For the text-containing cell, return its midpoint in [X, Y] coordinate format. 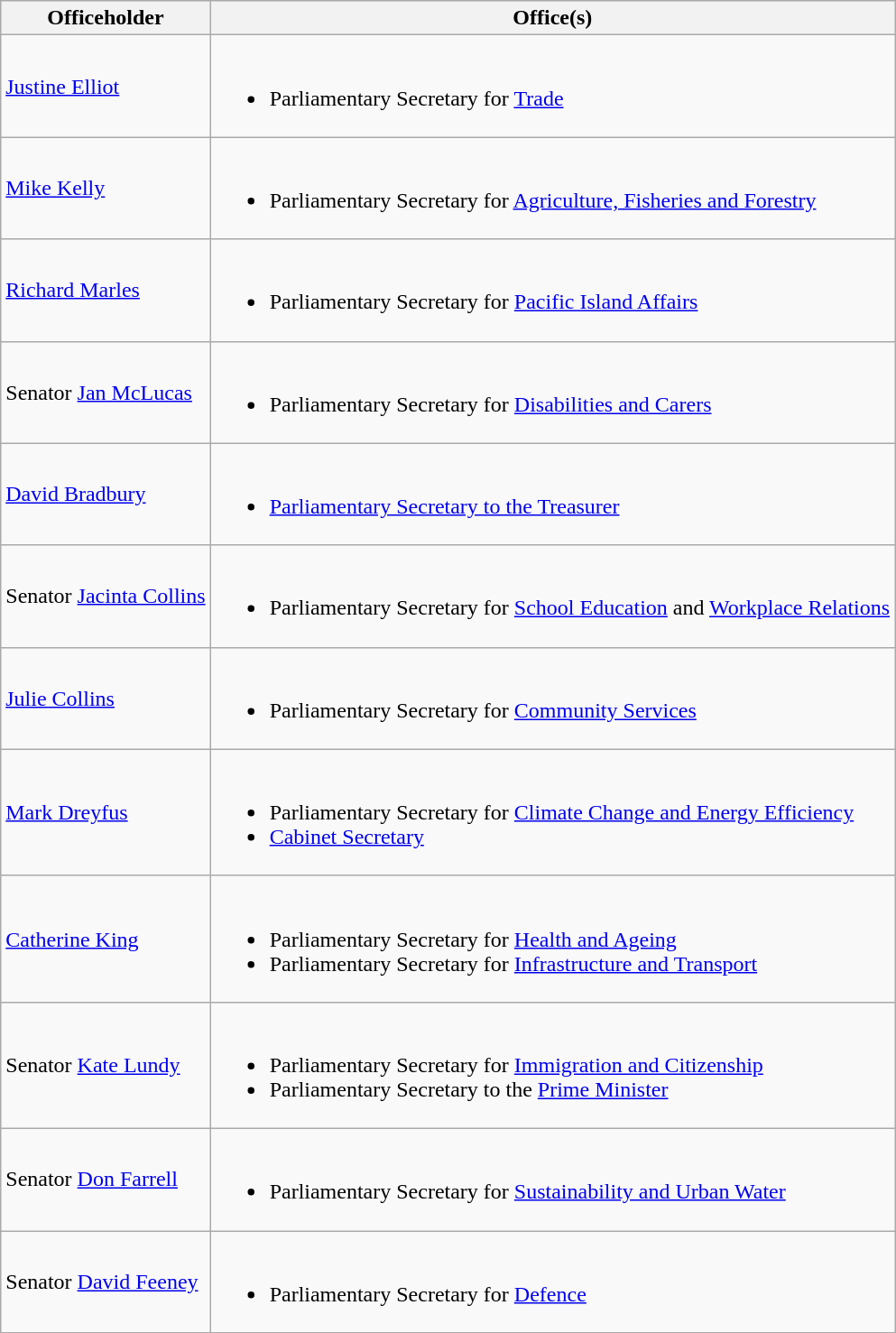
Parliamentary Secretary for Community Services [552, 699]
Catherine King [106, 939]
Senator Jan McLucas [106, 392]
Officeholder [106, 18]
Parliamentary Secretary for Disabilities and Carers [552, 392]
Senator Don Farrell [106, 1179]
Office(s) [552, 18]
Mike Kelly [106, 188]
Parliamentary Secretary for School Education and Workplace Relations [552, 596]
Parliamentary Secretary for Climate Change and Energy EfficiencyCabinet Secretary [552, 812]
Julie Collins [106, 699]
Parliamentary Secretary for Trade [552, 87]
Parliamentary Secretary for Sustainability and Urban Water [552, 1179]
Richard Marles [106, 291]
Senator David Feeney [106, 1282]
Justine Elliot [106, 87]
Parliamentary Secretary for Defence [552, 1282]
Senator Jacinta Collins [106, 596]
Parliamentary Secretary to the Treasurer [552, 495]
David Bradbury [106, 495]
Parliamentary Secretary for Pacific Island Affairs [552, 291]
Parliamentary Secretary for Immigration and CitizenshipParliamentary Secretary to the Prime Minister [552, 1065]
Senator Kate Lundy [106, 1065]
Mark Dreyfus [106, 812]
Parliamentary Secretary for Health and AgeingParliamentary Secretary for Infrastructure and Transport [552, 939]
Parliamentary Secretary for Agriculture, Fisheries and Forestry [552, 188]
